Find where the given text appears and provide that cell's center as (X, Y) coordinate. 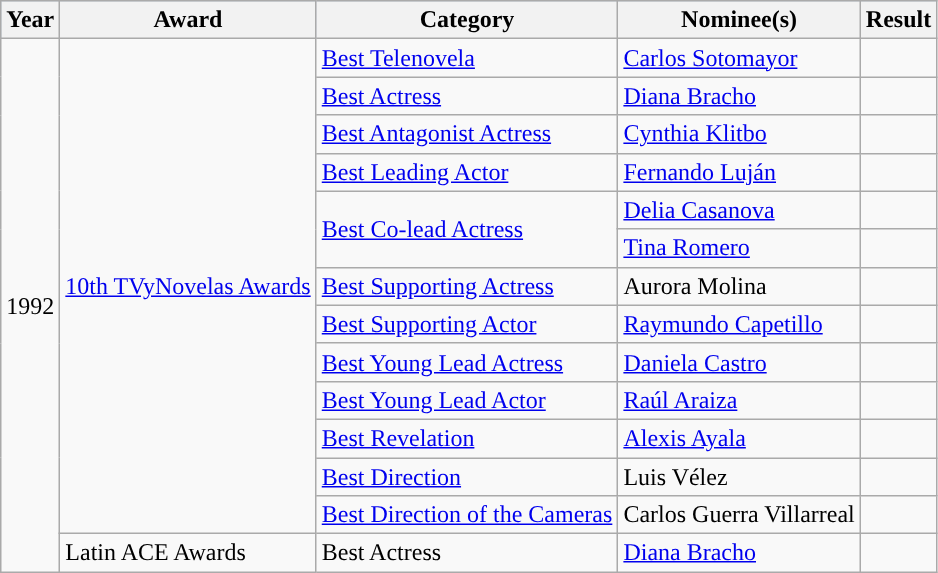
Best Young Lead Actress (467, 362)
Alexis Ayala (739, 438)
Best Supporting Actor (467, 324)
Result (898, 20)
Best Supporting Actress (467, 286)
Category (467, 20)
Best Direction (467, 477)
Raymundo Capetillo (739, 324)
Raúl Araiza (739, 400)
Delia Casanova (739, 210)
Year (30, 20)
Best Young Lead Actor (467, 400)
Best Revelation (467, 438)
Award (188, 20)
Best Leading Actor (467, 172)
Best Antagonist Actress (467, 134)
Carlos Guerra Villarreal (739, 515)
Latin ACE Awards (188, 553)
Carlos Sotomayor (739, 58)
Nominee(s) (739, 20)
Best Co-lead Actress (467, 229)
Tina Romero (739, 248)
Aurora Molina (739, 286)
Luis Vélez (739, 477)
10th TVyNovelas Awards (188, 286)
1992 (30, 306)
Best Direction of the Cameras (467, 515)
Daniela Castro (739, 362)
Fernando Luján (739, 172)
Best Telenovela (467, 58)
Cynthia Klitbo (739, 134)
